Capture the cell that displays the provided text and extract its [X, Y] central coordinate. 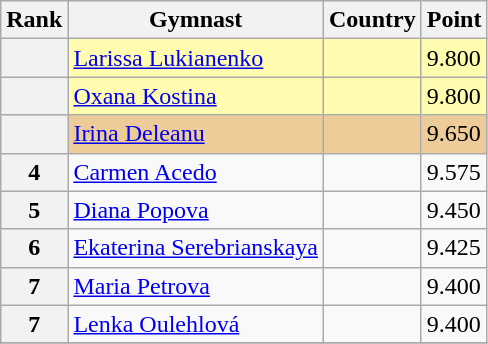
Oxana Kostina [196, 96]
9.425 [454, 248]
9.575 [454, 172]
9.450 [454, 210]
Point [454, 20]
6 [34, 248]
Lenka Oulehlová [196, 324]
Maria Petrova [196, 286]
9.650 [454, 134]
Gymnast [196, 20]
Ekaterina Serebrianskaya [196, 248]
Country [372, 20]
4 [34, 172]
5 [34, 210]
Diana Popova [196, 210]
Larissa Lukianenko [196, 58]
Rank [34, 20]
Irina Deleanu [196, 134]
Carmen Acedo [196, 172]
